Output the [x, y] coordinate of the center of the cell containing the given text.  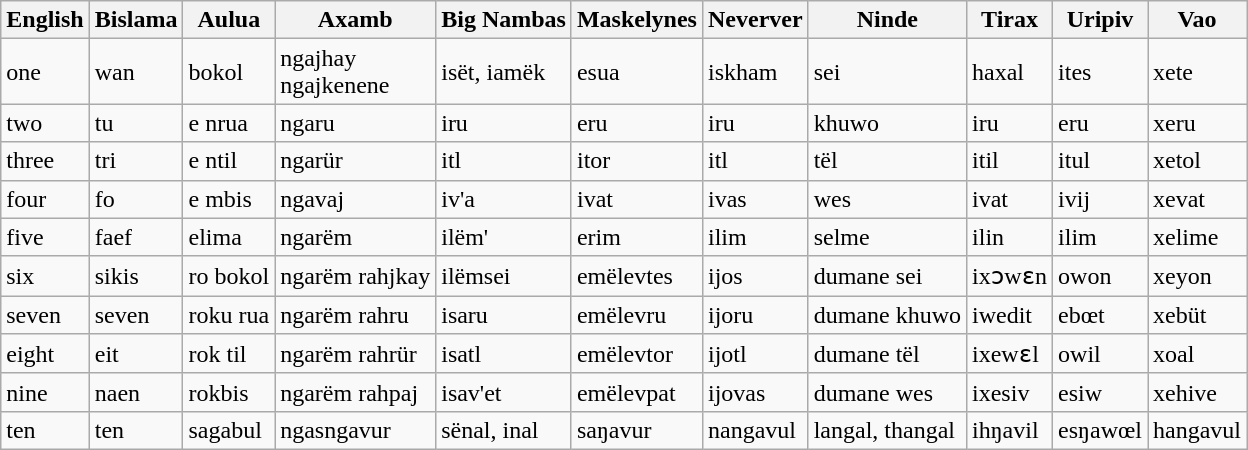
ngarëm [356, 237]
Ninde [887, 20]
ixɔwɛn [1010, 276]
two [45, 123]
hangavul [1198, 430]
ixewɛl [1010, 354]
ngarëm rahpaj [356, 392]
ixesiv [1010, 392]
ilin [1010, 237]
erim [636, 237]
emëlevru [636, 315]
iskham [755, 72]
ngarëm rahru [356, 315]
Neverver [755, 20]
isav'et [504, 392]
Bislama [136, 20]
saŋavur [636, 430]
isaru [504, 315]
xeru [1198, 123]
nangavul [755, 430]
dumane tël [887, 354]
faef [136, 237]
e mbis [229, 199]
eit [136, 354]
esua [636, 72]
ihŋavil [1010, 430]
ijoru [755, 315]
xelime [1198, 237]
xebüt [1198, 315]
dumane wes [887, 392]
khuwo [887, 123]
isët, iamëk [504, 72]
wes [887, 199]
dumane khuwo [887, 315]
e nrua [229, 123]
ngaru [356, 123]
Vao [1198, 20]
Tirax [1010, 20]
sagabul [229, 430]
ijos [755, 276]
rokbis [229, 392]
elima [229, 237]
ilëm' [504, 237]
ro bokol [229, 276]
xevat [1198, 199]
sei [887, 72]
selme [887, 237]
ebœt [1100, 315]
dumane sei [887, 276]
emëlevtor [636, 354]
bokol [229, 72]
sikis [136, 276]
haxal [1010, 72]
owil [1100, 354]
ilëmsei [504, 276]
wan [136, 72]
ites [1100, 72]
ngarür [356, 161]
isatl [504, 354]
rok til [229, 354]
e ntil [229, 161]
Uripiv [1100, 20]
ngarëm rahjkay [356, 276]
tël [887, 161]
owon [1100, 276]
xoal [1198, 354]
emëlevpat [636, 392]
nine [45, 392]
esiw [1100, 392]
xetol [1198, 161]
six [45, 276]
ngasngavur [356, 430]
ngavaj [356, 199]
itul [1100, 161]
xehive [1198, 392]
Axamb [356, 20]
ivas [755, 199]
langal, thangal [887, 430]
sënal, inal [504, 430]
iv'a [504, 199]
ijovas [755, 392]
itil [1010, 161]
three [45, 161]
esŋawœl [1100, 430]
Big Nambas [504, 20]
five [45, 237]
itor [636, 161]
xete [1198, 72]
ngarëm rahrür [356, 354]
roku rua [229, 315]
tri [136, 161]
one [45, 72]
tu [136, 123]
iwedit [1010, 315]
English [45, 20]
fo [136, 199]
Aulua [229, 20]
Maskelynes [636, 20]
ijotl [755, 354]
eight [45, 354]
naen [136, 392]
ivij [1100, 199]
ngajhayngajkenene [356, 72]
four [45, 199]
emëlevtes [636, 276]
xeyon [1198, 276]
